Return the [X, Y] coordinate for the center point of the cell that contains the specified text.  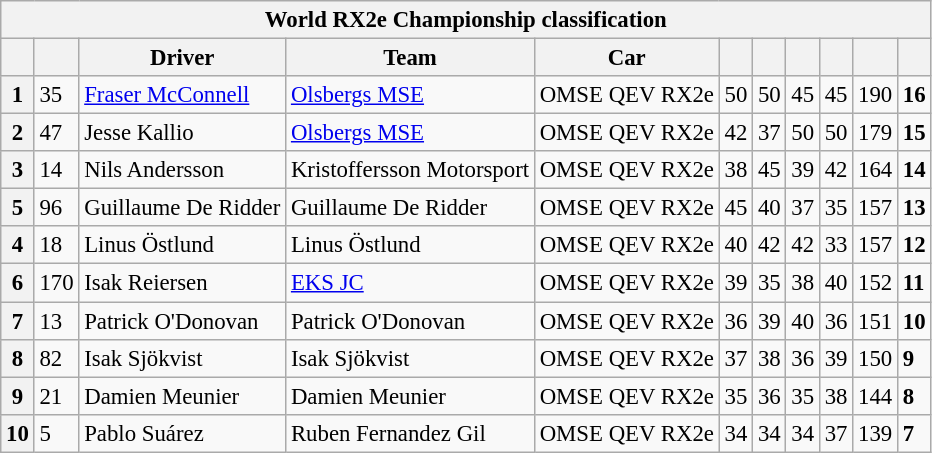
EKS JC [410, 283]
2 [18, 133]
47 [56, 133]
3 [18, 170]
1 [18, 95]
16 [914, 95]
Car [626, 58]
150 [876, 358]
33 [836, 245]
4 [18, 245]
139 [876, 433]
World RX2e Championship classification [466, 20]
Ruben Fernandez Gil [410, 433]
Isak Reiersen [182, 283]
144 [876, 396]
15 [914, 133]
Kristoffersson Motorsport [410, 170]
11 [914, 283]
18 [56, 245]
152 [876, 283]
Driver [182, 58]
Nils Andersson [182, 170]
170 [56, 283]
151 [876, 321]
Fraser McConnell [182, 95]
6 [18, 283]
21 [56, 396]
164 [876, 170]
96 [56, 208]
179 [876, 133]
Pablo Suárez [182, 433]
190 [876, 95]
Jesse Kallio [182, 133]
12 [914, 245]
82 [56, 358]
Team [410, 58]
